Return [x, y] of the center of cell containing provided text 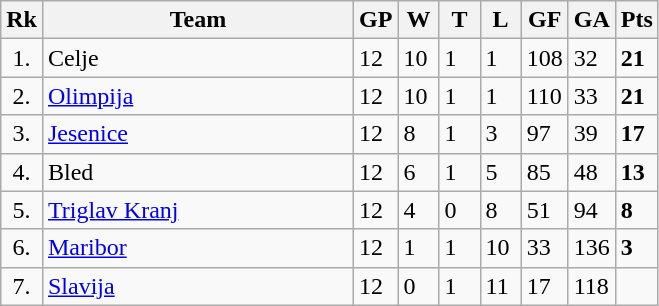
6 [418, 172]
32 [592, 58]
Bled [198, 172]
6. [22, 248]
97 [544, 134]
85 [544, 172]
GF [544, 20]
W [418, 20]
136 [592, 248]
48 [592, 172]
Celje [198, 58]
Rk [22, 20]
13 [636, 172]
5. [22, 210]
4. [22, 172]
94 [592, 210]
5 [500, 172]
110 [544, 96]
118 [592, 286]
GP [376, 20]
GA [592, 20]
Olimpija [198, 96]
Pts [636, 20]
1. [22, 58]
2. [22, 96]
108 [544, 58]
11 [500, 286]
Jesenice [198, 134]
39 [592, 134]
Maribor [198, 248]
Team [198, 20]
T [460, 20]
7. [22, 286]
Triglav Kranj [198, 210]
3. [22, 134]
Slavija [198, 286]
L [500, 20]
4 [418, 210]
51 [544, 210]
